Return the (x, y) coordinate for the center point of the cell that contains the specified text.  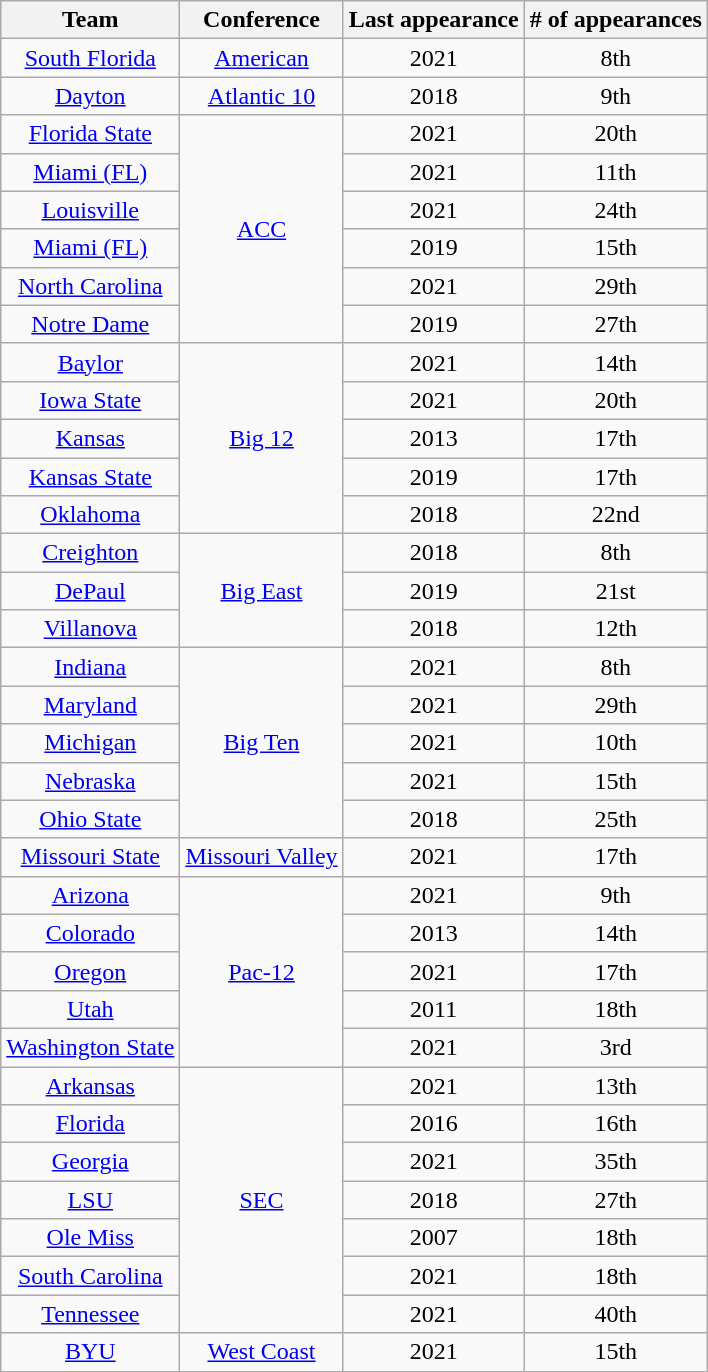
21st (616, 591)
Ohio State (90, 819)
Arkansas (90, 1085)
BYU (90, 1352)
Conference (262, 20)
Indiana (90, 667)
Maryland (90, 705)
Team (90, 20)
Michigan (90, 743)
10th (616, 743)
40th (616, 1314)
Nebraska (90, 781)
2007 (434, 1238)
SEC (262, 1199)
Creighton (90, 553)
12th (616, 629)
Oklahoma (90, 515)
3rd (616, 1047)
Dayton (90, 96)
North Carolina (90, 286)
Missouri Valley (262, 857)
Iowa State (90, 400)
Utah (90, 1009)
Pac-12 (262, 971)
Florida (90, 1124)
2011 (434, 1009)
DePaul (90, 591)
Ole Miss (90, 1238)
Tennessee (90, 1314)
Notre Dame (90, 324)
13th (616, 1085)
35th (616, 1162)
2016 (434, 1124)
16th (616, 1124)
Big 12 (262, 438)
Last appearance (434, 20)
22nd (616, 515)
South Florida (90, 58)
LSU (90, 1200)
South Carolina (90, 1276)
Washington State (90, 1047)
24th (616, 210)
ACC (262, 229)
Louisville (90, 210)
Missouri State (90, 857)
Villanova (90, 629)
Kansas State (90, 477)
Florida State (90, 134)
25th (616, 819)
11th (616, 172)
Big East (262, 591)
American (262, 58)
Big Ten (262, 743)
# of appearances (616, 20)
Colorado (90, 933)
West Coast (262, 1352)
Arizona (90, 895)
Oregon (90, 971)
Atlantic 10 (262, 96)
Baylor (90, 362)
Georgia (90, 1162)
Kansas (90, 438)
